Find where the given text appears and provide that cell's center as (x, y) coordinate. 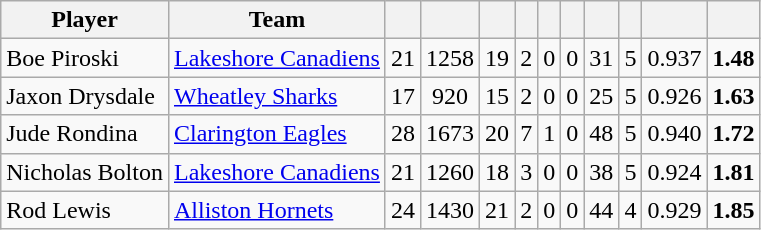
Rod Lewis (85, 210)
Player (85, 20)
15 (498, 96)
1260 (450, 172)
48 (602, 134)
Nicholas Bolton (85, 172)
38 (602, 172)
Team (276, 20)
28 (402, 134)
20 (498, 134)
1 (550, 134)
0.929 (674, 210)
0.924 (674, 172)
1.72 (734, 134)
1258 (450, 58)
18 (498, 172)
1430 (450, 210)
1.48 (734, 58)
0.940 (674, 134)
1673 (450, 134)
Jude Rondina (85, 134)
Jaxon Drysdale (85, 96)
4 (630, 210)
17 (402, 96)
7 (526, 134)
31 (602, 58)
Alliston Hornets (276, 210)
1.81 (734, 172)
0.937 (674, 58)
24 (402, 210)
Wheatley Sharks (276, 96)
0.926 (674, 96)
25 (602, 96)
920 (450, 96)
44 (602, 210)
19 (498, 58)
1.85 (734, 210)
1.63 (734, 96)
Boe Piroski (85, 58)
Clarington Eagles (276, 134)
3 (526, 172)
